For the text-containing cell, return its midpoint in (x, y) coordinate format. 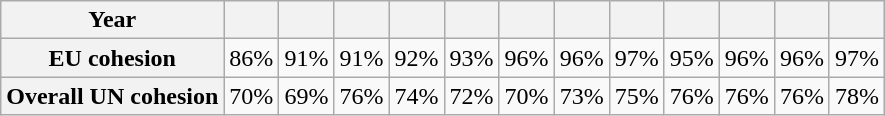
EU cohesion (112, 58)
69% (306, 96)
Year (112, 20)
95% (692, 58)
Overall UN cohesion (112, 96)
74% (416, 96)
93% (472, 58)
72% (472, 96)
86% (252, 58)
75% (636, 96)
92% (416, 58)
78% (856, 96)
73% (582, 96)
